Return [x, y] of the center of cell containing provided text 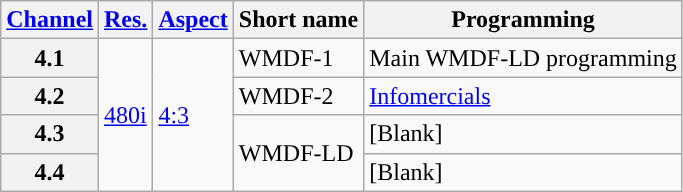
Aspect [193, 20]
Main WMDF-LD programming [524, 58]
4.4 [50, 172]
WMDF-2 [298, 96]
WMDF-LD [298, 153]
4:3 [193, 115]
Res. [126, 20]
WMDF-1 [298, 58]
Infomercials [524, 96]
Short name [298, 20]
4.2 [50, 96]
4.1 [50, 58]
Channel [50, 20]
480i [126, 115]
4.3 [50, 134]
Programming [524, 20]
